Pinpoint the cell where the given text exists, returning its (X, Y) midpoint coordinate. 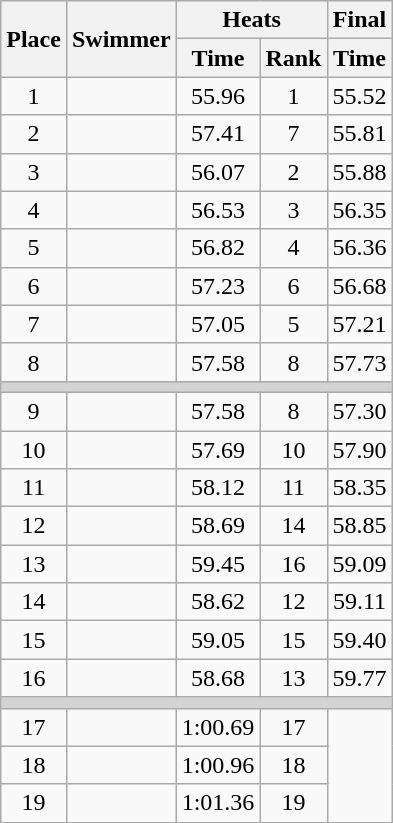
58.62 (218, 602)
57.05 (218, 324)
56.53 (218, 210)
Swimmer (121, 39)
57.21 (360, 324)
57.73 (360, 362)
Place (34, 39)
55.81 (360, 134)
57.69 (218, 449)
1:01.36 (218, 803)
57.30 (360, 411)
57.41 (218, 134)
57.23 (218, 286)
56.68 (360, 286)
1:00.69 (218, 727)
Final (360, 20)
58.35 (360, 488)
56.36 (360, 248)
1:00.96 (218, 765)
55.96 (218, 96)
59.77 (360, 678)
56.07 (218, 172)
56.82 (218, 248)
57.90 (360, 449)
55.88 (360, 172)
58.85 (360, 526)
56.35 (360, 210)
55.52 (360, 96)
59.09 (360, 564)
59.05 (218, 640)
58.12 (218, 488)
59.45 (218, 564)
58.69 (218, 526)
Rank (294, 58)
9 (34, 411)
59.11 (360, 602)
59.40 (360, 640)
Heats (252, 20)
58.68 (218, 678)
